Determine the [x, y] coordinate at the center of the cell enclosing the given text.  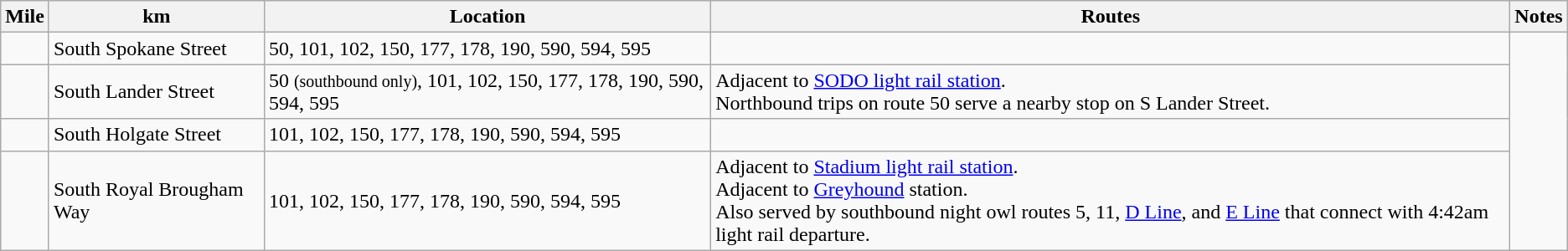
South Holgate Street [156, 135]
Adjacent to SODO light rail station.Northbound trips on route 50 serve a nearby stop on S Lander Street. [1111, 92]
South Spokane Street [156, 49]
South Royal Brougham Way [156, 201]
Location [487, 17]
South Lander Street [156, 92]
km [156, 17]
50, 101, 102, 150, 177, 178, 190, 590, 594, 595 [487, 49]
50 (southbound only), 101, 102, 150, 177, 178, 190, 590, 594, 595 [487, 92]
Routes [1111, 17]
Notes [1539, 17]
Mile [25, 17]
